Return (x, y) of the center of cell containing provided text 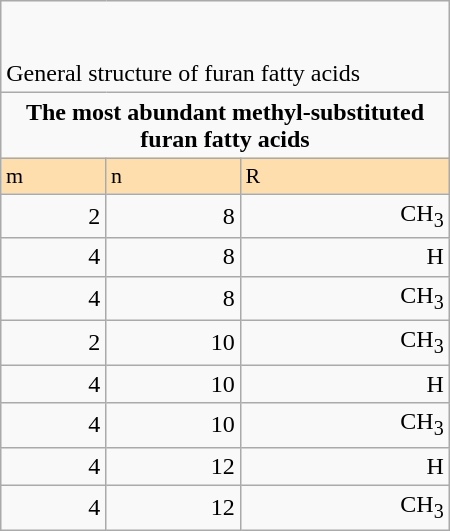
n (174, 176)
The most abundant methyl-substituted furan fatty acids (225, 126)
General structure of furan fatty acids (225, 47)
m (54, 176)
R (344, 176)
